Scan for the cell matching the given text and deliver its (x, y) coordinate at center. 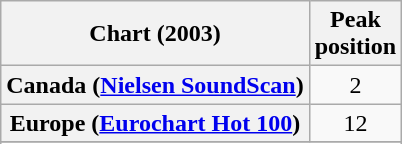
Chart (2003) (155, 34)
Peakposition (355, 34)
12 (355, 123)
Europe (Eurochart Hot 100) (155, 123)
2 (355, 85)
Canada (Nielsen SoundScan) (155, 85)
